Extract the [x, y] coordinate from the center of the cell holding the provided text.  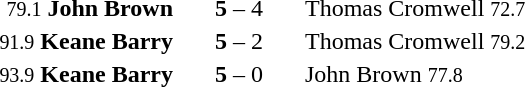
5 – 2 [240, 41]
